Return the (x, y) coordinate for the center point of the cell that contains the specified text.  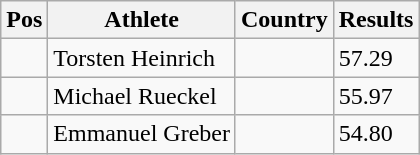
Country (284, 20)
Results (376, 20)
Michael Rueckel (142, 96)
Emmanuel Greber (142, 134)
54.80 (376, 134)
55.97 (376, 96)
Torsten Heinrich (142, 58)
Athlete (142, 20)
Pos (24, 20)
57.29 (376, 58)
